Scan for the cell matching the given text and deliver its [x, y] coordinate at center. 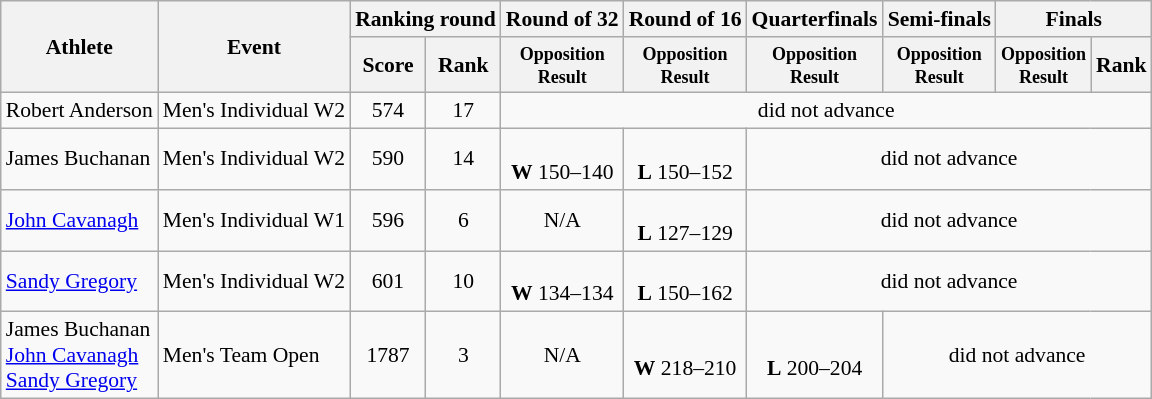
Quarterfinals [815, 19]
Score [388, 65]
Round of 16 [686, 19]
574 [388, 111]
6 [464, 220]
Semi-finals [940, 19]
James Buchanan [80, 160]
590 [388, 160]
14 [464, 160]
3 [464, 356]
Men's Individual W1 [254, 220]
Robert Anderson [80, 111]
Athlete [80, 47]
James BuchananJohn CavanaghSandy Gregory [80, 356]
596 [388, 220]
L 150–152 [686, 160]
W 218–210 [686, 356]
10 [464, 282]
Event [254, 47]
L 150–162 [686, 282]
W 134–134 [562, 282]
17 [464, 111]
Sandy Gregory [80, 282]
601 [388, 282]
Round of 32 [562, 19]
1787 [388, 356]
L 200–204 [815, 356]
John Cavanagh [80, 220]
L 127–129 [686, 220]
W 150–140 [562, 160]
Ranking round [426, 19]
Finals [1074, 19]
Men's Team Open [254, 356]
